Detect which cell encompasses the target text, then output its (x, y) center coordinate. 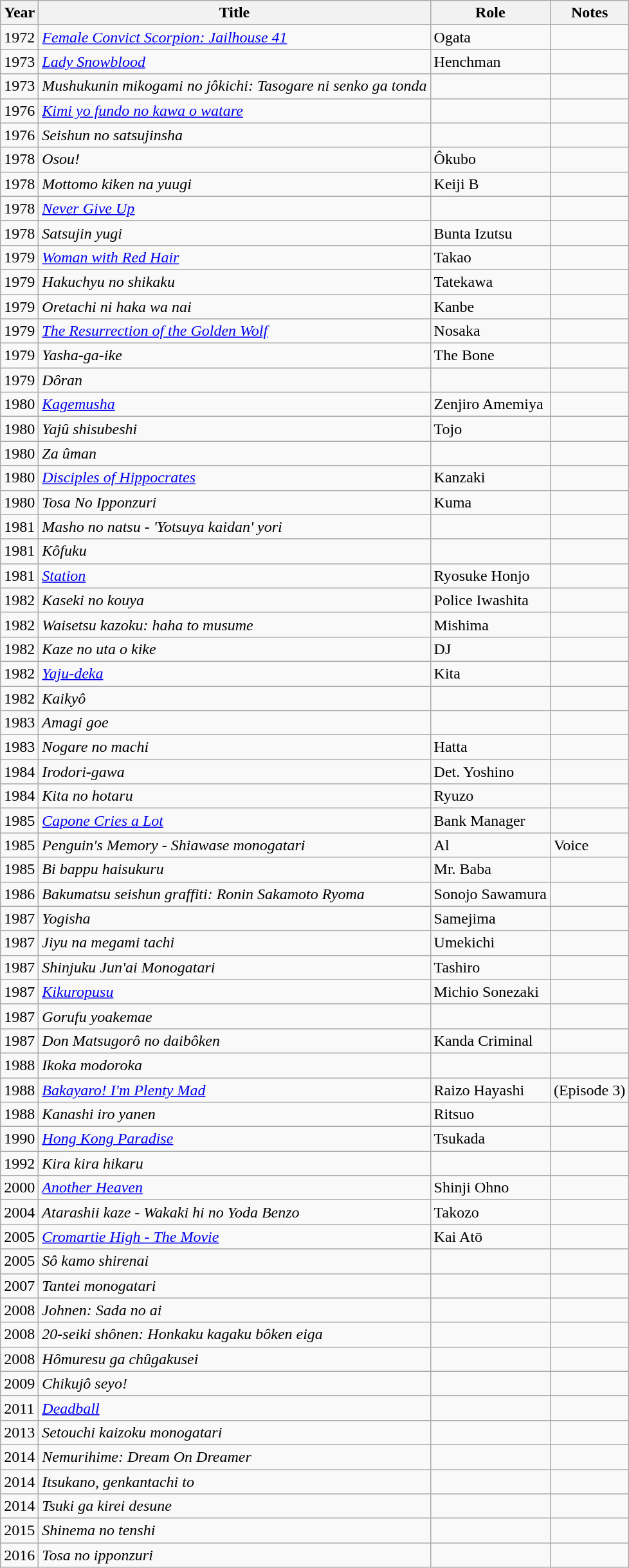
Takozo (490, 1212)
Dôran (234, 380)
Tantei monogatari (234, 1286)
Woman with Red Hair (234, 257)
Johnen: Sada no ai (234, 1310)
Sô kamo shirenai (234, 1261)
Ôkubo (490, 160)
Al (490, 845)
Chikujô seyo! (234, 1383)
Kita (490, 673)
1986 (19, 894)
Keiji B (490, 184)
Jiyu na megami tachi (234, 943)
Nosaka (490, 331)
Mishima (490, 624)
Det. Yoshino (490, 772)
Bunta Izutsu (490, 233)
Hakuchyu no shikaku (234, 282)
Shinji Ohno (490, 1188)
2015 (19, 1531)
Waisetsu kazoku: haha to musume (234, 624)
Irodori-gawa (234, 772)
The Resurrection of the Golden Wolf (234, 331)
Lady Snowblood (234, 62)
Oretachi ni haka wa nai (234, 307)
2011 (19, 1408)
Amagi goe (234, 723)
Hatta (490, 747)
Penguin's Memory - Shiawase monogatari (234, 845)
Role (490, 13)
Kuma (490, 502)
2013 (19, 1432)
Ritsuo (490, 1115)
Osou! (234, 160)
Kanashi iro yanen (234, 1115)
20-seiki shônen: Honkaku kagaku bôken eiga (234, 1335)
Deadball (234, 1408)
Umekichi (490, 943)
Bakumatsu seishun graffiti: Ronin Sakamoto Ryoma (234, 894)
Kaze no uta o kike (234, 649)
Another Heaven (234, 1188)
Ogata (490, 37)
(Episode 3) (589, 1090)
Don Matsugorô no daibôken (234, 1041)
Kaikyô (234, 698)
Female Convict Scorpion: Jailhouse 41 (234, 37)
Tojo (490, 429)
Year (19, 13)
2016 (19, 1555)
Kanbe (490, 307)
Gorufu yoakemae (234, 1016)
1992 (19, 1163)
Shinjuku Jun'ai Monogatari (234, 967)
Kita no hotaru (234, 796)
Setouchi kaizoku monogatari (234, 1432)
2009 (19, 1383)
Za ûman (234, 453)
Title (234, 13)
Tatekawa (490, 282)
1972 (19, 37)
Raizo Hayashi (490, 1090)
Tsukada (490, 1139)
Tsuki ga kirei desune (234, 1506)
Bi bappu haisukuru (234, 870)
Ryuzo (490, 796)
Mottomo kiken na yuugi (234, 184)
Mr. Baba (490, 870)
Police Iwashita (490, 600)
Kanda Criminal (490, 1041)
Shinema no tenshi (234, 1531)
Yajû shisubeshi (234, 429)
Capone Cries a Lot (234, 821)
2007 (19, 1286)
Ryosuke Honjo (490, 576)
Ikoka modoroka (234, 1065)
Tashiro (490, 967)
Tosa No Ipponzuri (234, 502)
Bakayaro! I'm Plenty Mad (234, 1090)
Henchman (490, 62)
Satsujin yugi (234, 233)
Kira kira hikaru (234, 1163)
Nogare no machi (234, 747)
2004 (19, 1212)
Disciples of Hippocrates (234, 478)
Kai Atō (490, 1237)
Bank Manager (490, 821)
Seishun no satsujinsha (234, 135)
Zenjiro Amemiya (490, 405)
Yogisha (234, 918)
Never Give Up (234, 208)
Kimi yo fundo no kawa o watare (234, 111)
Sonojo Sawamura (490, 894)
DJ (490, 649)
Nemurihime: Dream On Dreamer (234, 1457)
Michio Sonezaki (490, 992)
Tosa no ipponzuri (234, 1555)
Yaju-deka (234, 673)
Kôfuku (234, 551)
Voice (589, 845)
Takao (490, 257)
2000 (19, 1188)
Notes (589, 13)
Cromartie High - The Movie (234, 1237)
Kaseki no kouya (234, 600)
Atarashii kaze - Wakaki hi no Yoda Benzo (234, 1212)
Hong Kong Paradise (234, 1139)
Itsukano, genkantachi to (234, 1481)
Masho no natsu - 'Yotsuya kaidan' yori (234, 527)
The Bone (490, 356)
Kanzaki (490, 478)
Hômuresu ga chûgakusei (234, 1359)
Station (234, 576)
1990 (19, 1139)
Kikuropusu (234, 992)
Samejima (490, 918)
Kagemusha (234, 405)
Mushukunin mikogami no jôkichi: Tasogare ni senko ga tonda (234, 86)
Yasha-ga-ike (234, 356)
